Return the [x, y] coordinate for the center point of the cell that contains the specified text.  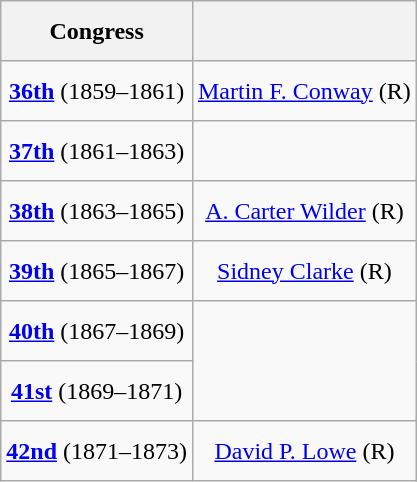
Martin F. Conway (R) [304, 91]
42nd (1871–1873) [97, 451]
Sidney Clarke (R) [304, 271]
39th (1865–1867) [97, 271]
David P. Lowe (R) [304, 451]
37th (1861–1863) [97, 151]
40th (1867–1869) [97, 331]
Congress [97, 31]
36th (1859–1861) [97, 91]
41st (1869–1871) [97, 391]
38th (1863–1865) [97, 211]
A. Carter Wilder (R) [304, 211]
